Capture the cell that displays the provided text and extract its (X, Y) central coordinate. 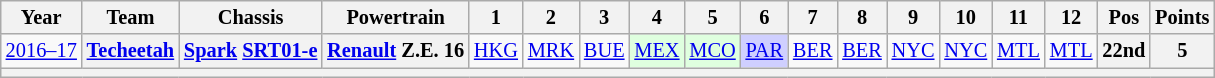
MRK (551, 51)
2016–17 (42, 51)
Year (42, 17)
Powertrain (396, 17)
12 (1072, 17)
PAR (764, 51)
9 (914, 17)
BUE (604, 51)
6 (764, 17)
11 (1018, 17)
10 (966, 17)
Points (1182, 17)
2 (551, 17)
Renault Z.E. 16 (396, 51)
MEX (656, 51)
7 (812, 17)
22nd (1124, 51)
Techeetah (130, 51)
Chassis (250, 17)
Team (130, 17)
HKG (496, 51)
MCO (712, 51)
4 (656, 17)
Spark SRT01-e (250, 51)
3 (604, 17)
Pos (1124, 17)
1 (496, 17)
8 (862, 17)
